Determine the [x, y] coordinate at the center of the cell enclosing the given text.  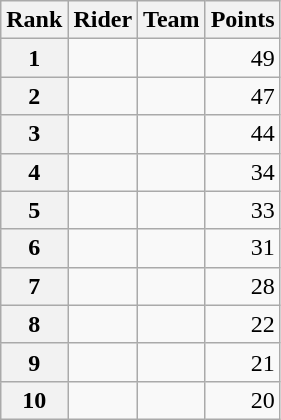
20 [242, 400]
47 [242, 96]
31 [242, 248]
10 [34, 400]
28 [242, 286]
9 [34, 362]
22 [242, 324]
5 [34, 210]
7 [34, 286]
Rider [103, 20]
Rank [34, 20]
2 [34, 96]
33 [242, 210]
44 [242, 134]
3 [34, 134]
49 [242, 58]
4 [34, 172]
1 [34, 58]
6 [34, 248]
21 [242, 362]
8 [34, 324]
34 [242, 172]
Points [242, 20]
Team [172, 20]
